Return the (x, y) coordinate for the center point of the cell that contains the specified text.  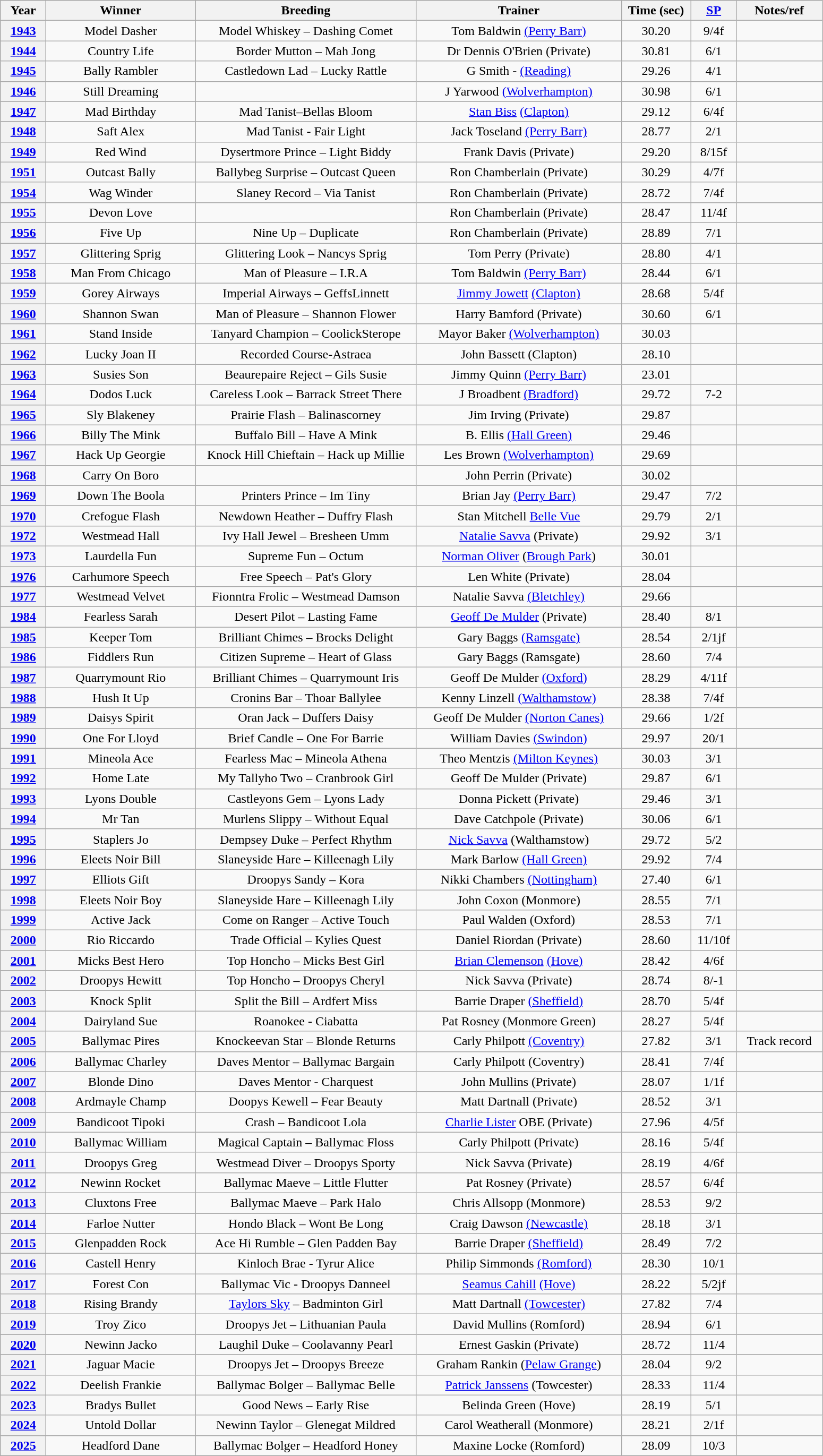
Jim Irving (Private) (519, 415)
Headford Dane (121, 1445)
8/15f (714, 152)
28.29 (656, 678)
Beaurepaire Reject – Gils Susie (306, 374)
Harry Bamford (Private) (519, 314)
Carol Weatherall (Monmore) (519, 1425)
2015 (23, 1244)
B. Ellis (Hall Green) (519, 435)
1994 (23, 819)
Ballymac Bolger – Headford Honey (306, 1445)
2021 (23, 1365)
John Mullins (Private) (519, 1082)
2012 (23, 1183)
William Davies (Swindon) (519, 738)
28.09 (656, 1445)
Printers Prince – Im Tiny (306, 495)
Come on Ranger – Active Touch (306, 920)
29.79 (656, 516)
Newinn Jacko (121, 1344)
Taylors Sky – Badminton Girl (306, 1304)
Keeper Tom (121, 637)
Magical Captain – Ballymac Floss (306, 1142)
Dysertmore Prince – Light Biddy (306, 152)
1959 (23, 294)
1985 (23, 637)
Eleets Noir Bill (121, 859)
Dodos Luck (121, 395)
1963 (23, 374)
Gorey Airways (121, 294)
1992 (23, 778)
One For Lloyd (121, 738)
Castleyons Gem – Lyons Lady (306, 799)
Daves Mentor – Ballymac Bargain (306, 1061)
1954 (23, 192)
5/2 (714, 839)
29.26 (656, 71)
Westmead Diver – Droopys Sporty (306, 1162)
1990 (23, 738)
Dave Catchpole (Private) (519, 819)
John Coxon (Monmore) (519, 900)
Outcast Bally (121, 172)
Supreme Fun – Octum (306, 556)
1943 (23, 31)
Ballymac Vic - Droopys Danneel (306, 1284)
Man From Chicago (121, 273)
28.07 (656, 1082)
28.94 (656, 1324)
Fearless Mac – Mineola Athena (306, 758)
Fionntra Frolic – Westmead Damson (306, 597)
Glittering Sprig (121, 253)
1998 (23, 900)
Bally Rambler (121, 71)
29.97 (656, 738)
2003 (23, 1001)
29.12 (656, 112)
1964 (23, 395)
My Tallyho Two – Cranbrook Girl (306, 778)
Buffalo Bill – Have A Mink (306, 435)
G Smith - (Reading) (519, 71)
Rising Brandy (121, 1304)
Knock Hill Chieftain – Hack up Millie (306, 455)
Droopys Greg (121, 1162)
2006 (23, 1061)
5/2jf (714, 1284)
Jimmy Jowett (Clapton) (519, 294)
Ballymac Charley (121, 1061)
Carly Philpott (Private) (519, 1142)
1999 (23, 920)
28.54 (656, 637)
Top Honcho – Droopys Cheryl (306, 981)
1957 (23, 253)
2025 (23, 1445)
Hush It Up (121, 698)
28.27 (656, 1021)
Jimmy Quinn (Perry Barr) (519, 374)
Wag Winder (121, 192)
28.77 (656, 132)
Forest Con (121, 1284)
1995 (23, 839)
1962 (23, 354)
28.74 (656, 981)
1944 (23, 51)
30.02 (656, 475)
28.33 (656, 1385)
Daves Mentor - Charquest (306, 1082)
Fearless Sarah (121, 617)
Billy The Mink (121, 435)
Down The Boola (121, 495)
Glenpadden Rock (121, 1244)
1968 (23, 475)
11/10f (714, 940)
Five Up (121, 233)
Theo Mentzis (Milton Keynes) (519, 758)
1/2f (714, 718)
Micks Best Hero (121, 961)
Mineola Ace (121, 758)
Time (sec) (656, 11)
1986 (23, 657)
Man of Pleasure – Shannon Flower (306, 314)
Red Wind (121, 152)
Westmead Hall (121, 536)
Dairyland Sue (121, 1021)
Norman Oliver (Brough Park) (519, 556)
Brian Jay (Perry Barr) (519, 495)
Brief Candle – One For Barrie (306, 738)
10/3 (714, 1445)
1987 (23, 678)
28.10 (656, 354)
Ivy Hall Jewel – Bresheen Umm (306, 536)
1951 (23, 172)
Shannon Swan (121, 314)
9/4f (714, 31)
Nikki Chambers (Nottingham) (519, 879)
1955 (23, 212)
Lucky Joan II (121, 354)
Len White (Private) (519, 576)
Matt Dartnall (Towcester) (519, 1304)
Trade Official – Kylies Quest (306, 940)
Stan Mitchell Belle Vue (519, 516)
Ballymac Maeve – Park Halo (306, 1203)
Paul Walden (Oxford) (519, 920)
30.98 (656, 91)
1945 (23, 71)
Fiddlers Run (121, 657)
Bandicoot Tipoki (121, 1122)
Free Speech – Pat's Glory (306, 576)
Graham Rankin (Pelaw Grange) (519, 1365)
30.06 (656, 819)
Prairie Flash – Balinascorney (306, 415)
Nine Up – Duplicate (306, 233)
Newdown Heather – Duffry Flash (306, 516)
1996 (23, 859)
Mayor Baker (Wolverhampton) (519, 334)
Deelish Frankie (121, 1385)
28.49 (656, 1244)
Mr Tan (121, 819)
2000 (23, 940)
Brilliant Chimes – Quarrymount Iris (306, 678)
Good News – Early Rise (306, 1405)
Mad Tanist–Bellas Bloom (306, 112)
Ballymac William (121, 1142)
Elliots Gift (121, 879)
2005 (23, 1041)
Laughil Duke – Coolavanny Pearl (306, 1344)
28.52 (656, 1102)
1948 (23, 132)
Carhumore Speech (121, 576)
Matt Dartnall (Private) (519, 1102)
Man of Pleasure – I.R.A (306, 273)
8/1 (714, 617)
J Yarwood (Wolverhampton) (519, 91)
Patrick Janssens (Towcester) (519, 1385)
Ardmayle Champ (121, 1102)
28.41 (656, 1061)
Nick Savva (Walthamstow) (519, 839)
Stand Inside (121, 334)
Droopys Sandy – Kora (306, 879)
Castell Henry (121, 1264)
Roanokee - Ciabatta (306, 1021)
Country Life (121, 51)
Home Late (121, 778)
Track record (779, 1041)
30.01 (656, 556)
28.68 (656, 294)
Susies Son (121, 374)
Murlens Slippy – Without Equal (306, 819)
2016 (23, 1264)
Seamus Cahill (Hove) (519, 1284)
8/-1 (714, 981)
Glittering Look – Nancys Sprig (306, 253)
Hondo Black – Wont Be Long (306, 1223)
1972 (23, 536)
David Mullins (Romford) (519, 1324)
Blonde Dino (121, 1082)
Year (23, 11)
Model Dasher (121, 31)
1976 (23, 576)
11/4f (714, 212)
Split the Bill – Ardfert Miss (306, 1001)
Notes/ref (779, 11)
Charlie Lister OBE (Private) (519, 1122)
1961 (23, 334)
23.01 (656, 374)
Slaney Record – Via Tanist (306, 192)
1993 (23, 799)
Carry On Boro (121, 475)
John Bassett (Clapton) (519, 354)
1984 (23, 617)
Bradys Bullet (121, 1405)
2017 (23, 1284)
Crefogue Flash (121, 516)
Lyons Double (121, 799)
2023 (23, 1405)
Laurdella Fun (121, 556)
1949 (23, 152)
Still Dreaming (121, 91)
Geoff De Mulder (Norton Canes) (519, 718)
1970 (23, 516)
7-2 (714, 395)
28.70 (656, 1001)
Daniel Riordan (Private) (519, 940)
Pat Rosney (Private) (519, 1183)
Ballymac Pires (121, 1041)
1991 (23, 758)
Staplers Jo (121, 839)
Rio Riccardo (121, 940)
Brilliant Chimes – Brocks Delight (306, 637)
Droopys Jet – Lithuanian Paula (306, 1324)
Eleets Noir Boy (121, 900)
4/7f (714, 172)
Newinn Taylor – Glenegat Mildred (306, 1425)
Chris Allsopp (Monmore) (519, 1203)
28.40 (656, 617)
Philip Simmonds (Romford) (519, 1264)
Geoff De Mulder (Oxford) (519, 678)
2024 (23, 1425)
28.44 (656, 273)
Droopys Jet – Droopys Breeze (306, 1365)
10/1 (714, 1264)
Ernest Gaskin (Private) (519, 1344)
Trainer (519, 11)
J Broadbent (Bradford) (519, 395)
Mark Barlow (Hall Green) (519, 859)
28.22 (656, 1284)
Les Brown (Wolverhampton) (519, 455)
2001 (23, 961)
4/11f (714, 678)
Daisys Spirit (121, 718)
Craig Dawson (Newcastle) (519, 1223)
2019 (23, 1324)
5/1 (714, 1405)
Jack Toseland (Perry Barr) (519, 132)
1988 (23, 698)
Newinn Rocket (121, 1183)
2/1jf (714, 637)
Hack Up Georgie (121, 455)
29.20 (656, 152)
2010 (23, 1142)
28.38 (656, 698)
1997 (23, 879)
1989 (23, 718)
2002 (23, 981)
1956 (23, 233)
Sly Blakeney (121, 415)
Model Whiskey – Dashing Comet (306, 31)
Stan Biss (Clapton) (519, 112)
Westmead Velvet (121, 597)
Natalie Savva (Private) (519, 536)
Knock Split (121, 1001)
Desert Pilot – Lasting Fame (306, 617)
Top Honcho – Micks Best Girl (306, 961)
2011 (23, 1162)
Ballymac Maeve – Little Flutter (306, 1183)
Imperial Airways – GeffsLinnett (306, 294)
Ace Hi Rumble – Glen Padden Bay (306, 1244)
SP (714, 11)
28.30 (656, 1264)
Belinda Green (Hove) (519, 1405)
Crash – Bandicoot Lola (306, 1122)
John Perrin (Private) (519, 475)
28.21 (656, 1425)
Mad Birthday (121, 112)
Farloe Nutter (121, 1223)
20/1 (714, 738)
2008 (23, 1102)
Natalie Savva (Bletchley) (519, 597)
4/5f (714, 1122)
Breeding (306, 11)
2018 (23, 1304)
Jaguar Macie (121, 1365)
Castledown Lad – Lucky Rattle (306, 71)
Citizen Supreme – Heart of Glass (306, 657)
Ballybeg Surprise – Outcast Queen (306, 172)
28.89 (656, 233)
30.60 (656, 314)
27.40 (656, 879)
Maxine Locke (Romford) (519, 1445)
1958 (23, 273)
2014 (23, 1223)
Quarrymount Rio (121, 678)
Cronins Bar – Thoar Ballylee (306, 698)
Droopys Hewitt (121, 981)
Knockeevan Star – Blonde Returns (306, 1041)
Tom Perry (Private) (519, 253)
1/1f (714, 1082)
Doopys Kewell – Fear Beauty (306, 1102)
Frank Davis (Private) (519, 152)
28.55 (656, 900)
2009 (23, 1122)
Troy Zico (121, 1324)
28.42 (656, 961)
Recorded Course-Astraea (306, 354)
Dempsey Duke – Perfect Rhythm (306, 839)
1965 (23, 415)
30.29 (656, 172)
2022 (23, 1385)
2013 (23, 1203)
Winner (121, 11)
28.16 (656, 1142)
1967 (23, 455)
Saft Alex (121, 132)
Tanyard Champion – CoolickSterope (306, 334)
Cluxtons Free (121, 1203)
29.47 (656, 495)
1969 (23, 495)
28.47 (656, 212)
28.57 (656, 1183)
1960 (23, 314)
28.80 (656, 253)
Devon Love (121, 212)
Mad Tanist - Fair Light (306, 132)
Careless Look – Barrack Street There (306, 395)
1947 (23, 112)
1973 (23, 556)
Dr Dennis O'Brien (Private) (519, 51)
Donna Pickett (Private) (519, 799)
Oran Jack – Duffers Daisy (306, 718)
1966 (23, 435)
28.18 (656, 1223)
2020 (23, 1344)
Brian Clemenson (Hove) (519, 961)
Active Jack (121, 920)
27.96 (656, 1122)
30.20 (656, 31)
2004 (23, 1021)
1946 (23, 91)
2007 (23, 1082)
30.81 (656, 51)
Border Mutton – Mah Jong (306, 51)
1977 (23, 597)
Kinloch Brae - Tyrur Alice (306, 1264)
Kenny Linzell (Walthamstow) (519, 698)
Ballymac Bolger – Ballymac Belle (306, 1385)
Untold Dollar (121, 1425)
29.69 (656, 455)
Pat Rosney (Monmore Green) (519, 1021)
2/1f (714, 1425)
